Search for the cell housing the specified text and yield its (X, Y) center coordinate. 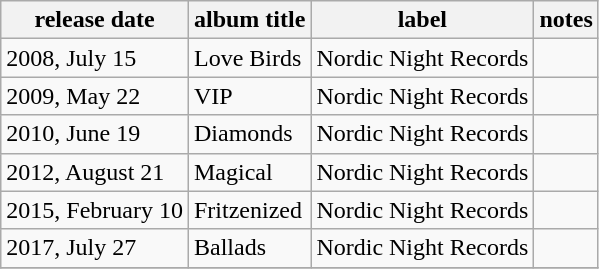
Magical (249, 172)
2010, June 19 (95, 134)
Ballads (249, 248)
2017, July 27 (95, 248)
Love Birds (249, 58)
label (422, 20)
Fritzenized (249, 210)
VIP (249, 96)
2008, July 15 (95, 58)
2009, May 22 (95, 96)
notes (566, 20)
album title (249, 20)
2012, August 21 (95, 172)
Diamonds (249, 134)
2015, February 10 (95, 210)
release date (95, 20)
